Locate the cell with the specified text and output its (X, Y) center coordinate. 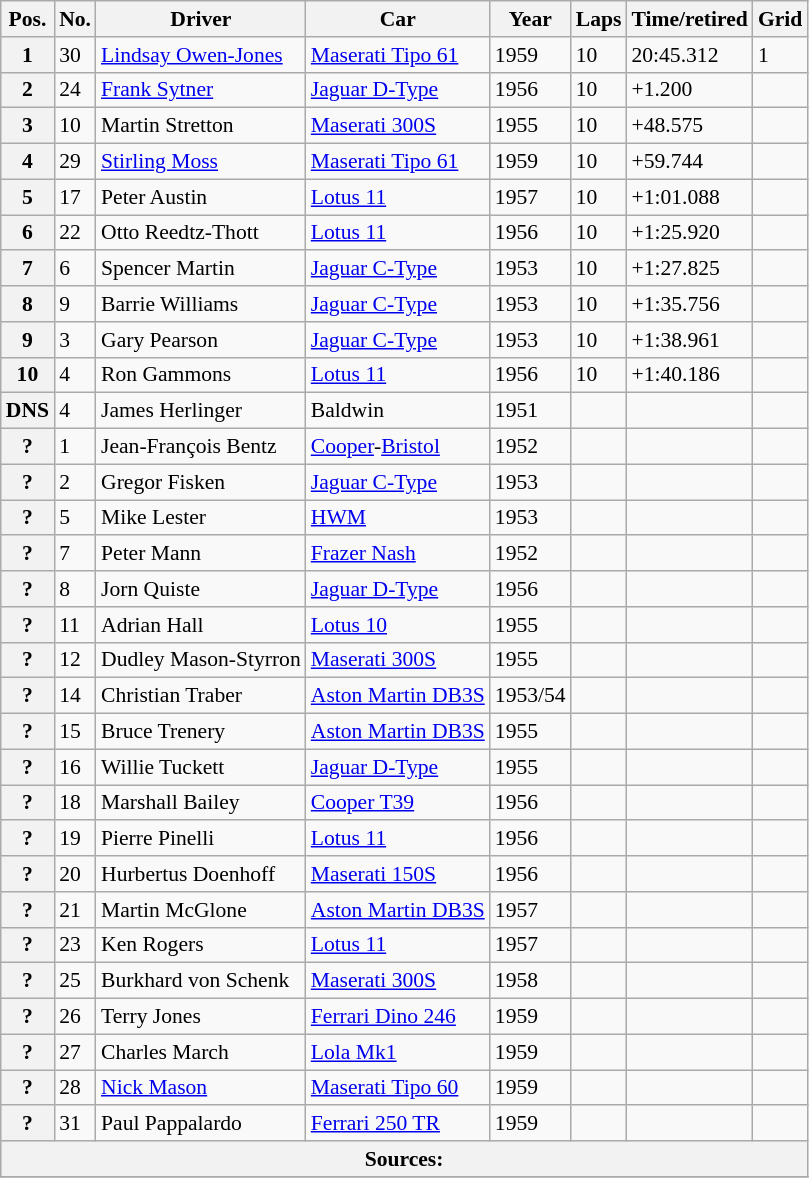
Christian Traber (201, 696)
Hurbertus Doenhoff (201, 874)
Frank Sytner (201, 90)
Car (398, 19)
Otto Reedtz-Thott (201, 233)
Stirling Moss (201, 162)
26 (75, 1017)
30 (75, 55)
Pierre Pinelli (201, 839)
+59.744 (689, 162)
Lola Mk1 (398, 1052)
Willie Tuckett (201, 767)
Barrie Williams (201, 304)
James Herlinger (201, 411)
24 (75, 90)
Ferrari Dino 246 (398, 1017)
Gregor Fisken (201, 482)
16 (75, 767)
Cooper-Bristol (398, 447)
Grid (780, 19)
Charles March (201, 1052)
+1:25.920 (689, 233)
31 (75, 1124)
1951 (530, 411)
28 (75, 1088)
Burkhard von Schenk (201, 981)
Baldwin (398, 411)
1958 (530, 981)
+1:38.961 (689, 340)
12 (75, 660)
Jean-François Bentz (201, 447)
21 (75, 910)
Cooper T39 (398, 803)
Sources: (404, 1159)
Terry Jones (201, 1017)
18 (75, 803)
Ferrari 250 TR (398, 1124)
+1:27.825 (689, 269)
20:45.312 (689, 55)
11 (75, 625)
HWM (398, 518)
+1:01.088 (689, 197)
Pos. (28, 19)
20 (75, 874)
14 (75, 696)
Jorn Quiste (201, 589)
25 (75, 981)
+48.575 (689, 126)
22 (75, 233)
Driver (201, 19)
+1.200 (689, 90)
Bruce Trenery (201, 732)
Maserati 150S (398, 874)
Lotus 10 (398, 625)
Year (530, 19)
Mike Lester (201, 518)
Martin McGlone (201, 910)
Laps (599, 19)
Frazer Nash (398, 554)
Dudley Mason-Styrron (201, 660)
Peter Austin (201, 197)
23 (75, 945)
Peter Mann (201, 554)
+1:35.756 (689, 304)
1953/54 (530, 696)
29 (75, 162)
+1:40.186 (689, 375)
Martin Stretton (201, 126)
Gary Pearson (201, 340)
Adrian Hall (201, 625)
No. (75, 19)
27 (75, 1052)
DNS (28, 411)
19 (75, 839)
Nick Mason (201, 1088)
Ron Gammons (201, 375)
Time/retired (689, 19)
Ken Rogers (201, 945)
17 (75, 197)
Spencer Martin (201, 269)
15 (75, 732)
Maserati Tipo 60 (398, 1088)
Marshall Bailey (201, 803)
Paul Pappalardo (201, 1124)
Lindsay Owen-Jones (201, 55)
